Detect which cell encompasses the target text, then output its [X, Y] center coordinate. 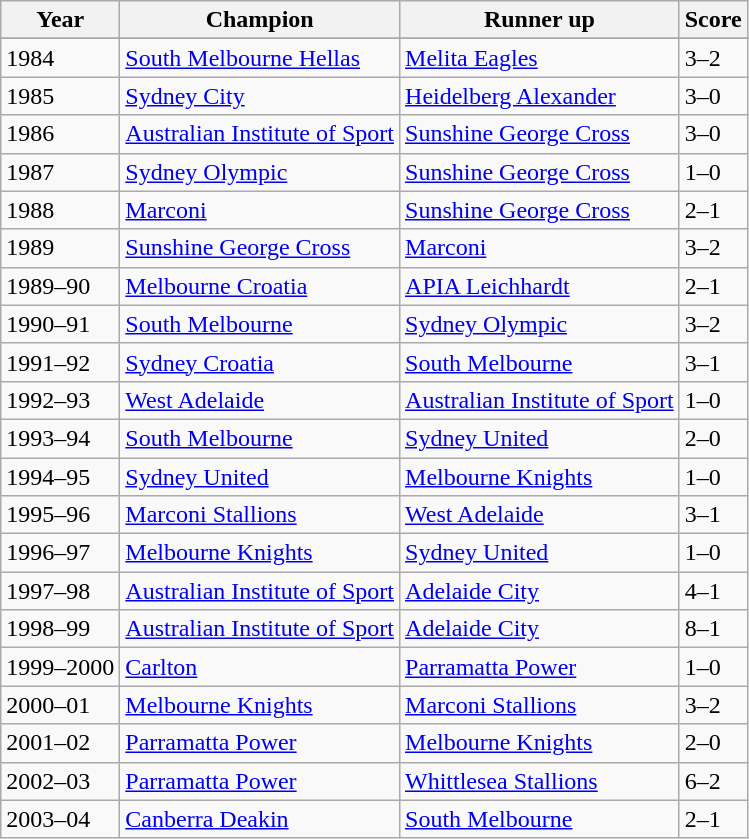
1992–93 [60, 400]
Melita Eagles [540, 58]
2002–03 [60, 781]
2001–02 [60, 743]
1994–95 [60, 477]
Year [60, 20]
2000–01 [60, 705]
4–1 [713, 591]
1997–98 [60, 591]
Sydney Croatia [260, 362]
Melbourne Croatia [260, 286]
2003–04 [60, 819]
APIA Leichhardt [540, 286]
1995–96 [60, 515]
1984 [60, 58]
Champion [260, 20]
Carlton [260, 667]
Sydney City [260, 96]
8–1 [713, 629]
Whittlesea Stallions [540, 781]
Canberra Deakin [260, 819]
Heidelberg Alexander [540, 96]
1999–2000 [60, 667]
1998–99 [60, 629]
Runner up [540, 20]
1986 [60, 134]
1989–90 [60, 286]
1996–97 [60, 553]
1993–94 [60, 438]
1991–92 [60, 362]
1987 [60, 172]
1989 [60, 248]
1988 [60, 210]
1985 [60, 96]
6–2 [713, 781]
1990–91 [60, 324]
South Melbourne Hellas [260, 58]
Score [713, 20]
